From the cell containing the given text, extract its center point as [x, y] coordinate. 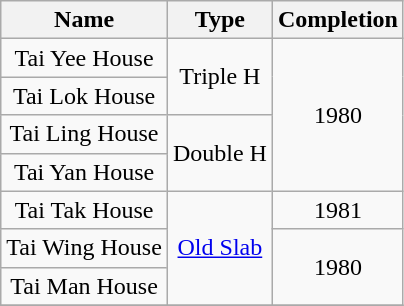
Old Slab [220, 248]
Tai Wing House [84, 248]
Name [84, 20]
Type [220, 20]
Completion [338, 20]
Triple H [220, 77]
Tai Ling House [84, 134]
Tai Lok House [84, 96]
Tai Man House [84, 286]
Tai Yan House [84, 172]
Double H [220, 153]
Tai Yee House [84, 58]
1981 [338, 210]
Tai Tak House [84, 210]
